Return (x, y) of the center of cell containing provided text 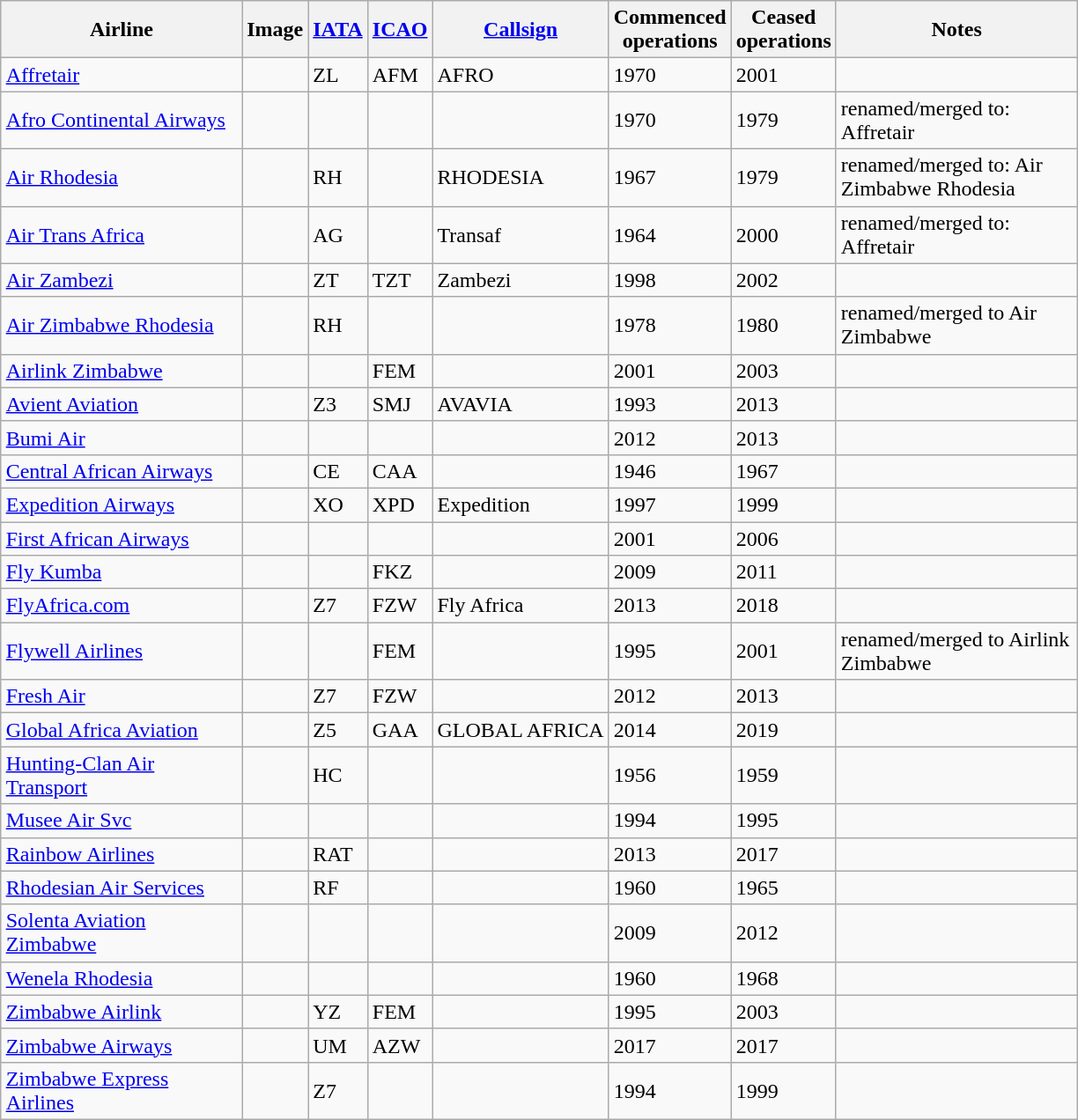
FKZ (400, 572)
Affretair (122, 75)
Ceasedoperations (784, 30)
2019 (784, 730)
Air Zambezi (122, 280)
Image (275, 30)
Afro Continental Airways (122, 120)
Zimbabwe Airlink (122, 1012)
ICAO (400, 30)
Fresh Air (122, 696)
Hunting-Clan Air Transport (122, 775)
Commencedoperations (669, 30)
XO (338, 505)
2002 (784, 280)
UM (338, 1045)
1997 (669, 505)
First African Airways (122, 538)
2018 (784, 606)
renamed/merged to Air Zimbabwe (956, 326)
ZT (338, 280)
Callsign (521, 30)
Z3 (338, 404)
AG (338, 234)
Air Trans Africa (122, 234)
CAA (400, 471)
2006 (784, 538)
AVAVIA (521, 404)
Global Africa Aviation (122, 730)
AFRO (521, 75)
Air Zimbabwe Rhodesia (122, 326)
YZ (338, 1012)
1959 (784, 775)
Air Rhodesia (122, 178)
Flywell Airlines (122, 652)
Z5 (338, 730)
RHODESIA (521, 178)
ZL (338, 75)
1968 (784, 978)
Fly Kumba (122, 572)
Rainbow Airlines (122, 854)
1998 (669, 280)
Musee Air Svc (122, 821)
Zambezi (521, 280)
1978 (669, 326)
Zimbabwe Express Airlines (122, 1090)
AFM (400, 75)
Avient Aviation (122, 404)
Airlink Zimbabwe (122, 371)
AZW (400, 1045)
RAT (338, 854)
Solenta Aviation Zimbabwe (122, 933)
XPD (400, 505)
RF (338, 888)
renamed/merged to: Air Zimbabwe Rhodesia (956, 178)
Notes (956, 30)
SMJ (400, 404)
GAA (400, 730)
2011 (784, 572)
GLOBAL AFRICA (521, 730)
HC (338, 775)
Bumi Air (122, 438)
renamed/merged to Airlink Zimbabwe (956, 652)
FlyAfrica.com (122, 606)
CE (338, 471)
TZT (400, 280)
2014 (669, 730)
1964 (669, 234)
1956 (669, 775)
Transaf (521, 234)
Rhodesian Air Services (122, 888)
Central African Airways (122, 471)
1946 (669, 471)
Expedition (521, 505)
Expedition Airways (122, 505)
Wenela Rhodesia (122, 978)
Zimbabwe Airways (122, 1045)
1965 (784, 888)
Fly Africa (521, 606)
IATA (338, 30)
Airline (122, 30)
1993 (669, 404)
2000 (784, 234)
1980 (784, 326)
